Detect which cell encompasses the target text, then output its [X, Y] center coordinate. 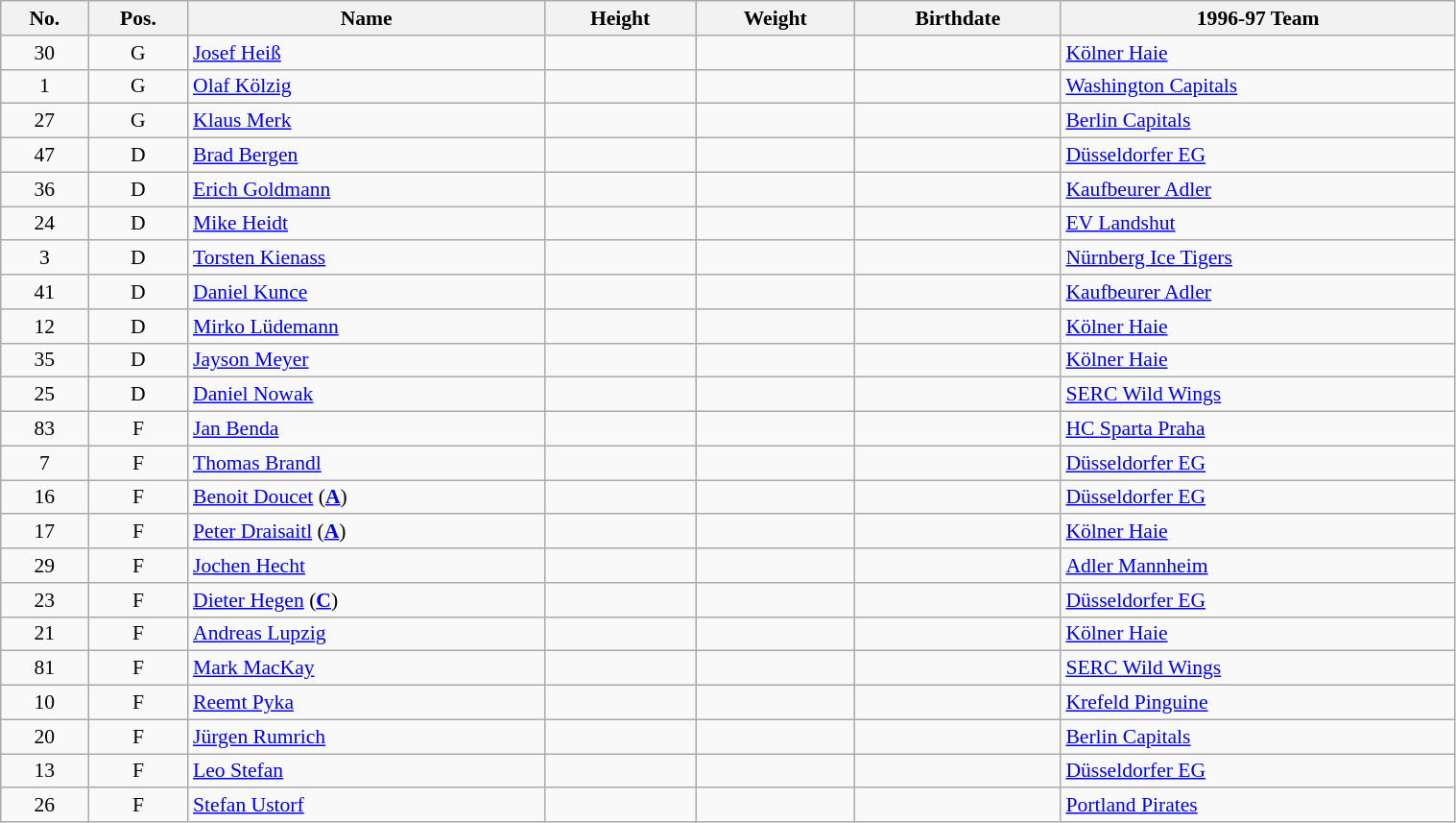
HC Sparta Praha [1257, 429]
Washington Capitals [1257, 86]
Jochen Hecht [367, 566]
17 [44, 532]
25 [44, 395]
Peter Draisaitl (A) [367, 532]
Klaus Merk [367, 121]
Leo Stefan [367, 771]
Portland Pirates [1257, 806]
Andreas Lupzig [367, 634]
35 [44, 360]
29 [44, 566]
20 [44, 737]
24 [44, 224]
30 [44, 53]
Reemt Pyka [367, 703]
Josef Heiß [367, 53]
Mirko Lüdemann [367, 327]
Stefan Ustorf [367, 806]
83 [44, 429]
Name [367, 18]
47 [44, 156]
26 [44, 806]
23 [44, 600]
No. [44, 18]
27 [44, 121]
16 [44, 497]
Jan Benda [367, 429]
Benoit Doucet (A) [367, 497]
41 [44, 292]
1996-97 Team [1257, 18]
Olaf Kölzig [367, 86]
Height [620, 18]
Daniel Nowak [367, 395]
Krefeld Pinguine [1257, 703]
1 [44, 86]
36 [44, 189]
Weight [776, 18]
7 [44, 463]
Jürgen Rumrich [367, 737]
21 [44, 634]
10 [44, 703]
Mike Heidt [367, 224]
Pos. [138, 18]
Dieter Hegen (C) [367, 600]
12 [44, 327]
Adler Mannheim [1257, 566]
Mark MacKay [367, 668]
EV Landshut [1257, 224]
3 [44, 258]
Jayson Meyer [367, 360]
Brad Bergen [367, 156]
13 [44, 771]
Daniel Kunce [367, 292]
Birthdate [958, 18]
Nürnberg Ice Tigers [1257, 258]
81 [44, 668]
Erich Goldmann [367, 189]
Thomas Brandl [367, 463]
Torsten Kienass [367, 258]
